Pinpoint the cell where the given text exists, returning its (X, Y) midpoint coordinate. 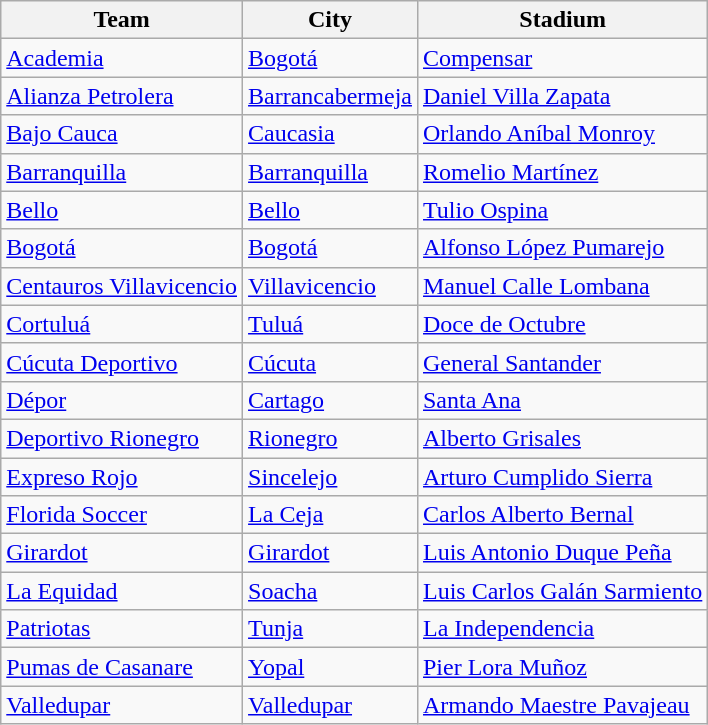
Centauros Villavicencio (122, 286)
Alberto Grisales (562, 438)
Tunja (330, 629)
Patriotas (122, 629)
Manuel Calle Lombana (562, 286)
Villavicencio (330, 286)
Luis Antonio Duque Peña (562, 553)
Tulio Ospina (562, 210)
La Independencia (562, 629)
Deportivo Rionegro (122, 438)
Alianza Petrolera (122, 96)
Luis Carlos Galán Sarmiento (562, 591)
General Santander (562, 362)
Bajo Cauca (122, 134)
Arturo Cumplido Sierra (562, 477)
Rionegro (330, 438)
City (330, 20)
Cortuluá (122, 324)
Alfonso López Pumarejo (562, 248)
Orlando Aníbal Monroy (562, 134)
Academia (122, 58)
Santa Ana (562, 400)
Pumas de Casanare (122, 667)
Cartago (330, 400)
Dépor (122, 400)
Florida Soccer (122, 515)
Team (122, 20)
Romelio Martínez (562, 172)
Armando Maestre Pavajeau (562, 705)
Barrancabermeja (330, 96)
Expreso Rojo (122, 477)
Compensar (562, 58)
Tuluá (330, 324)
Soacha (330, 591)
La Ceja (330, 515)
Doce de Octubre (562, 324)
Sincelejo (330, 477)
Yopal (330, 667)
Stadium (562, 20)
Cúcuta Deportivo (122, 362)
Daniel Villa Zapata (562, 96)
Cúcuta (330, 362)
Pier Lora Muñoz (562, 667)
Carlos Alberto Bernal (562, 515)
Caucasia (330, 134)
La Equidad (122, 591)
